Output the [x, y] coordinate of the center of the cell containing the given text.  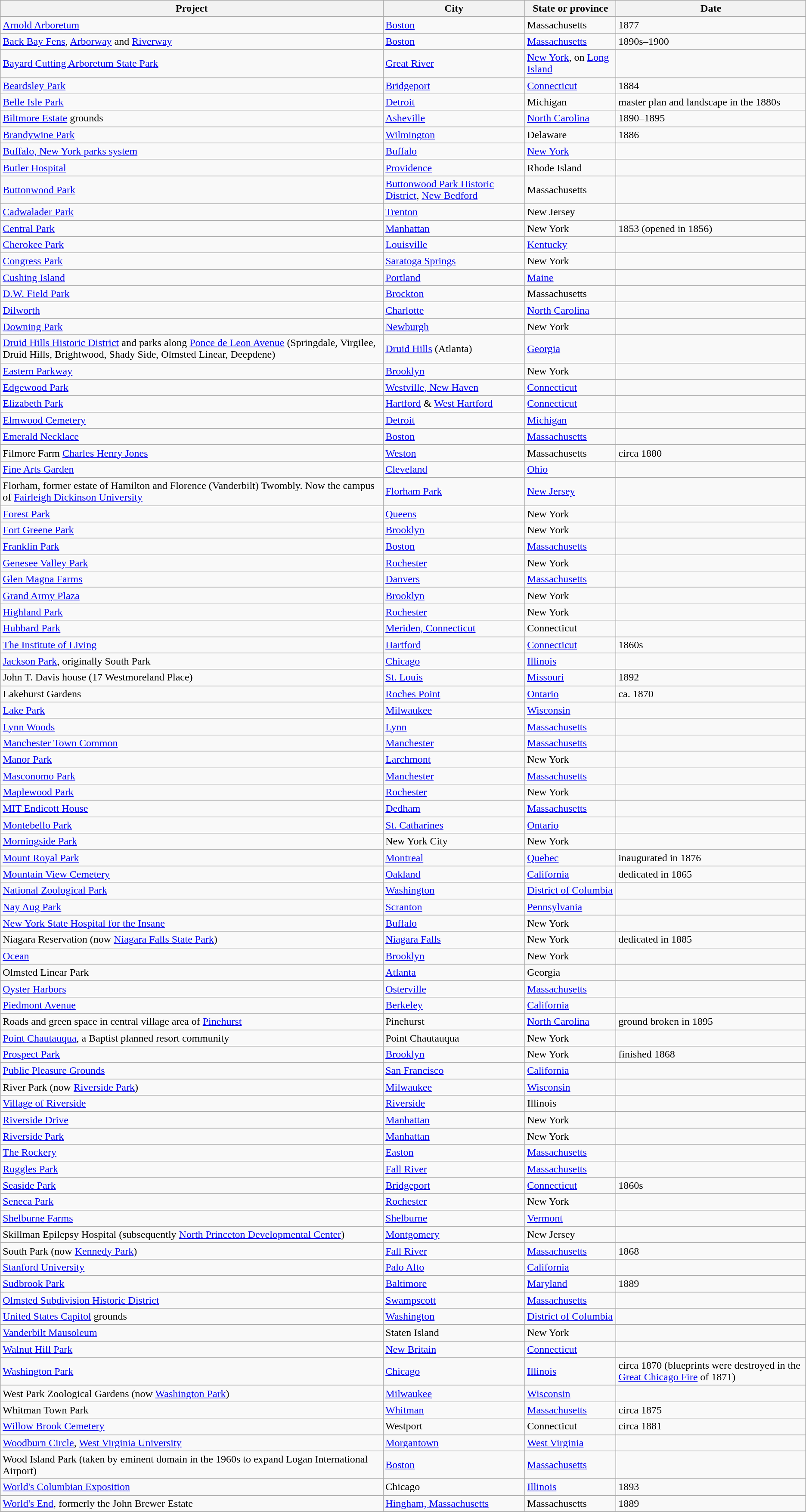
Riverside Park [192, 1136]
Vanderbilt Mausoleum [192, 1333]
Ocean [192, 956]
Louisville [454, 245]
Brandywine Park [192, 135]
Biltmore Estate grounds [192, 118]
West Park Zoological Gardens (now Washington Park) [192, 1394]
World's Columbian Exposition [192, 1487]
Wilmington [454, 135]
Whitman [454, 1410]
Mount Royal Park [192, 858]
Vermont [570, 1218]
Filmore Farm Charles Henry Jones [192, 453]
Staten Island [454, 1333]
Asheville [454, 118]
Brockton [454, 294]
Shelburne Farms [192, 1218]
Maplewood Park [192, 792]
Pinehurst [454, 1021]
Grand Army Plaza [192, 596]
Palo Alto [454, 1267]
Saratoga Springs [454, 261]
1884 [711, 86]
Nay Aug Park [192, 907]
Maryland [570, 1283]
Sudbrook Park [192, 1283]
Swampscott [454, 1300]
Arnold Arboretum [192, 25]
Franklin Park [192, 547]
Public Pleasure Grounds [192, 1071]
Oyster Harbors [192, 989]
Westville, New Haven [454, 387]
Niagara Reservation (now Niagara Falls State Park) [192, 940]
Montebello Park [192, 825]
circa 1881 [711, 1426]
Lynn [454, 727]
Emerald Necklace [192, 436]
Buffalo, New York parks system [192, 151]
Hartford [454, 645]
Rhode Island [570, 167]
Trenton [454, 212]
Congress Park [192, 261]
Stanford University [192, 1267]
United States Capitol grounds [192, 1317]
Manchester Town Common [192, 743]
Lakehurst Gardens [192, 694]
Baltimore [454, 1283]
Wood Island Park (taken by eminent domain in the 1960s to expand Logan International Airport) [192, 1465]
Piedmont Avenue [192, 1005]
Roads and green space in central village area of Pinehurst [192, 1021]
1893 [711, 1487]
Cushing Island [192, 278]
South Park (now Kennedy Park) [192, 1251]
Newburgh [454, 327]
Montreal [454, 858]
Morningside Park [192, 841]
Beardsley Park [192, 86]
Maine [570, 278]
Washington Park [192, 1371]
Cadwalader Park [192, 212]
Atlanta [454, 972]
State or province [570, 9]
Great River [454, 64]
Riverside Drive [192, 1120]
Skillman Epilepsy Hospital (subsequently North Princeton Developmental Center) [192, 1234]
Olmsted Subdivision Historic District [192, 1300]
Highland Park [192, 612]
1853 (opened in 1856) [711, 229]
Ohio [570, 469]
Roches Point [454, 694]
Lake Park [192, 710]
Walnut Hill Park [192, 1349]
Hingham, Massachusetts [454, 1503]
New Britain [454, 1349]
Bayard Cutting Arboretum State Park [192, 64]
Masconomo Park [192, 776]
Cherokee Park [192, 245]
Meriden, Connecticut [454, 628]
Riverside [454, 1104]
Florham, former estate of Hamilton and Florence (Vanderbilt) Twombly. Now the campus of Fairleigh Dickinson University [192, 492]
MIT Endicott House [192, 809]
Pennsylvania [570, 907]
master plan and landscape in the 1880s [711, 102]
Elmwood Cemetery [192, 420]
Project [192, 9]
Osterville [454, 989]
St. Louis [454, 677]
The Rockery [192, 1153]
Fort Greene Park [192, 530]
Westport [454, 1426]
Niagara Falls [454, 940]
New York, on Long Island [570, 64]
Buttonwood Park [192, 189]
Elizabeth Park [192, 404]
circa 1870 (blueprints were destroyed in the Great Chicago Fire of 1871) [711, 1371]
Eastern Parkway [192, 371]
Whitman Town Park [192, 1410]
Prospect Park [192, 1054]
Queens [454, 513]
Point Chautauqua, a Baptist planned resort community [192, 1038]
Genesee Valley Park [192, 563]
Missouri [570, 677]
Central Park [192, 229]
finished 1868 [711, 1054]
John T. Davis house (17 Westmoreland Place) [192, 677]
Mountain View Cemetery [192, 874]
San Francisco [454, 1071]
Morgantown [454, 1443]
Jackson Park, originally South Park [192, 661]
Seneca Park [192, 1202]
circa 1875 [711, 1410]
Lynn Woods [192, 727]
Portland [454, 278]
World's End, formerly the John Brewer Estate [192, 1503]
1877 [711, 25]
Willow Brook Cemetery [192, 1426]
Danvers [454, 579]
Date [711, 9]
Weston [454, 453]
Glen Magna Farms [192, 579]
Back Bay Fens, Arborway and Riverway [192, 41]
New York State Hospital for the Insane [192, 923]
Point Chautauqua [454, 1038]
1868 [711, 1251]
City [454, 9]
Larchmont [454, 759]
Dilworth [192, 310]
Hartford & West Hartford [454, 404]
inaugurated in 1876 [711, 858]
Olmsted Linear Park [192, 972]
Quebec [570, 858]
Charlotte [454, 310]
Edgewood Park [192, 387]
Village of Riverside [192, 1104]
1892 [711, 677]
New York City [454, 841]
Seaside Park [192, 1185]
D.W. Field Park [192, 294]
ca. 1870 [711, 694]
Butler Hospital [192, 167]
Woodburn Circle, West Virginia University [192, 1443]
Fine Arts Garden [192, 469]
National Zoological Park [192, 891]
Shelburne [454, 1218]
Buttonwood Park Historic District, New Bedford [454, 189]
1886 [711, 135]
Providence [454, 167]
Dedham [454, 809]
1890s–1900 [711, 41]
Belle Isle Park [192, 102]
Hubbard Park [192, 628]
Florham Park [454, 492]
Manor Park [192, 759]
Scranton [454, 907]
River Park (now Riverside Park) [192, 1087]
Forest Park [192, 513]
West Virginia [570, 1443]
Downing Park [192, 327]
Delaware [570, 135]
Cleveland [454, 469]
St. Catharines [454, 825]
Montgomery [454, 1234]
dedicated in 1885 [711, 940]
Druid Hills (Atlanta) [454, 349]
ground broken in 1895 [711, 1021]
Oakland [454, 874]
Ruggles Park [192, 1169]
Kentucky [570, 245]
dedicated in 1865 [711, 874]
Berkeley [454, 1005]
1890–1895 [711, 118]
Easton [454, 1153]
The Institute of Living [192, 645]
circa 1880 [711, 453]
